Locate the cell with the specified text and output its [x, y] center coordinate. 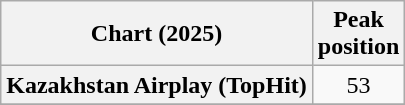
Kazakhstan Airplay (TopHit) [157, 85]
Peakposition [358, 34]
53 [358, 85]
Chart (2025) [157, 34]
